Pinpoint the cell where the given text exists, returning its (x, y) midpoint coordinate. 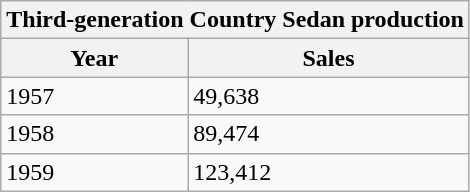
Year (94, 58)
49,638 (329, 96)
Third-generation Country Sedan production (236, 20)
1959 (94, 172)
1958 (94, 134)
1957 (94, 96)
123,412 (329, 172)
89,474 (329, 134)
Sales (329, 58)
